Extract the (X, Y) coordinate from the center of the cell holding the provided text.  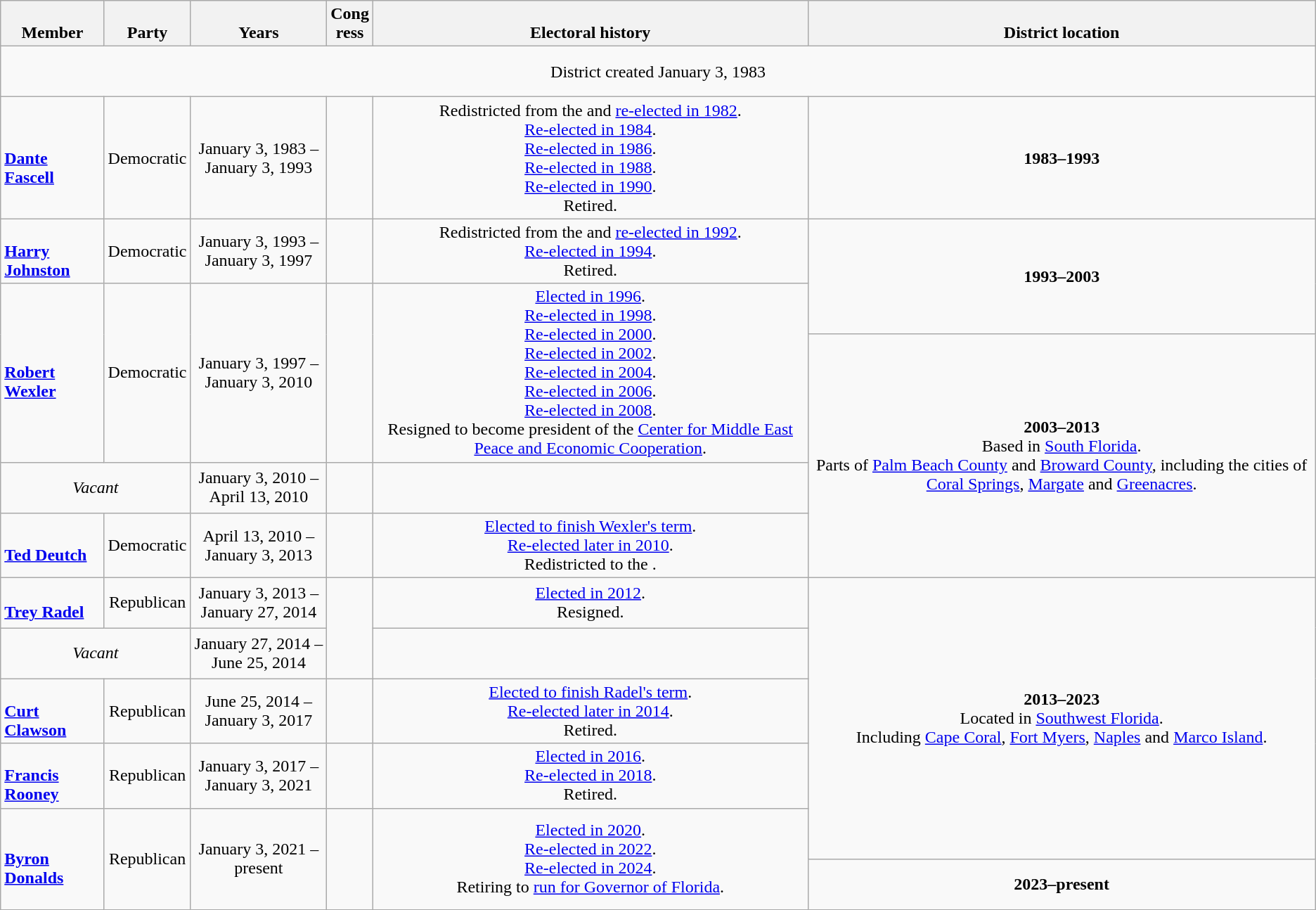
January 3, 1993 –January 3, 1997 (259, 251)
Francis Rooney (52, 776)
January 3, 1983 –January 3, 1993 (259, 158)
Dante Fascell (52, 158)
Party (148, 24)
Congress (350, 24)
1983–1993 (1062, 158)
January 3, 2021 –present (259, 859)
Robert Wexler (52, 373)
Ted Deutch (52, 545)
April 13, 2010 –January 3, 2013 (259, 545)
January 3, 2017 –January 3, 2021 (259, 776)
Elected to finish Wexler's term.Re-elected later in 2010.Redistricted to the . (591, 545)
Trey Radel (52, 603)
Elected in 2016.Re-elected in 2018.Retired. (591, 776)
January 3, 1997 –January 3, 2010 (259, 373)
District created January 3, 1983 (658, 72)
2023–present (1062, 884)
January 27, 2014 –June 25, 2014 (259, 653)
Electoral history (591, 24)
Member (52, 24)
Elected in 2012.Resigned. (591, 603)
Redistricted from the and re-elected in 1982.Re-elected in 1984.Re-elected in 1986.Re-elected in 1988.Re-elected in 1990.Retired. (591, 158)
Years (259, 24)
Harry Johnston (52, 251)
January 3, 2013 –January 27, 2014 (259, 603)
January 3, 2010 –April 13, 2010 (259, 487)
1993–2003 (1062, 276)
2003–2013Based in South Florida.Parts of Palm Beach County and Broward County, including the cities of Coral Springs, Margate and Greenacres. (1062, 456)
June 25, 2014 –January 3, 2017 (259, 711)
2013–2023Located in Southwest Florida.Including Cape Coral, Fort Myers, Naples and Marco Island. (1062, 718)
District location (1062, 24)
Redistricted from the and re-elected in 1992.Re-elected in 1994.Retired. (591, 251)
Byron Donalds (52, 859)
Elected to finish Radel's term.Re-elected later in 2014.Retired. (591, 711)
Curt Clawson (52, 711)
Elected in 2020.Re-elected in 2022.Re-elected in 2024.Retiring to run for Governor of Florida. (591, 859)
